Extract the (X, Y) coordinate from the center of the cell holding the provided text.  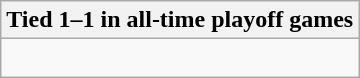
Tied 1–1 in all-time playoff games (180, 20)
